Provide the [X, Y] coordinate of the cell's center where the given text is located.  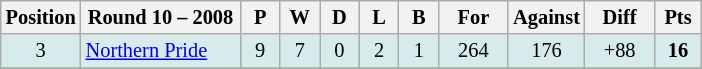
3 [41, 51]
+88 [620, 51]
Northern Pride [161, 51]
Pts [678, 17]
Round 10 – 2008 [161, 17]
9 [260, 51]
Diff [620, 17]
2 [379, 51]
W [300, 17]
For [474, 17]
16 [678, 51]
0 [340, 51]
7 [300, 51]
L [379, 17]
D [340, 17]
264 [474, 51]
176 [546, 51]
Against [546, 17]
P [260, 17]
Position [41, 17]
1 [419, 51]
B [419, 17]
